Identify which cell holds the provided text, then report its (x, y) central coordinate. 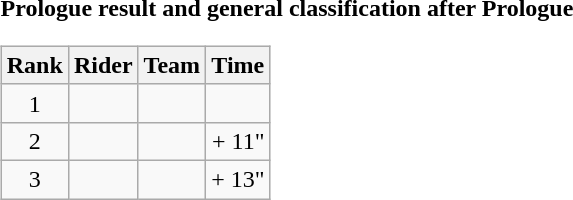
Time (238, 65)
1 (34, 103)
Rider (103, 65)
2 (34, 141)
+ 11" (238, 141)
+ 13" (238, 179)
Team (172, 65)
Rank (34, 65)
3 (34, 179)
